Pinpoint the cell where the given text exists, returning its [x, y] midpoint coordinate. 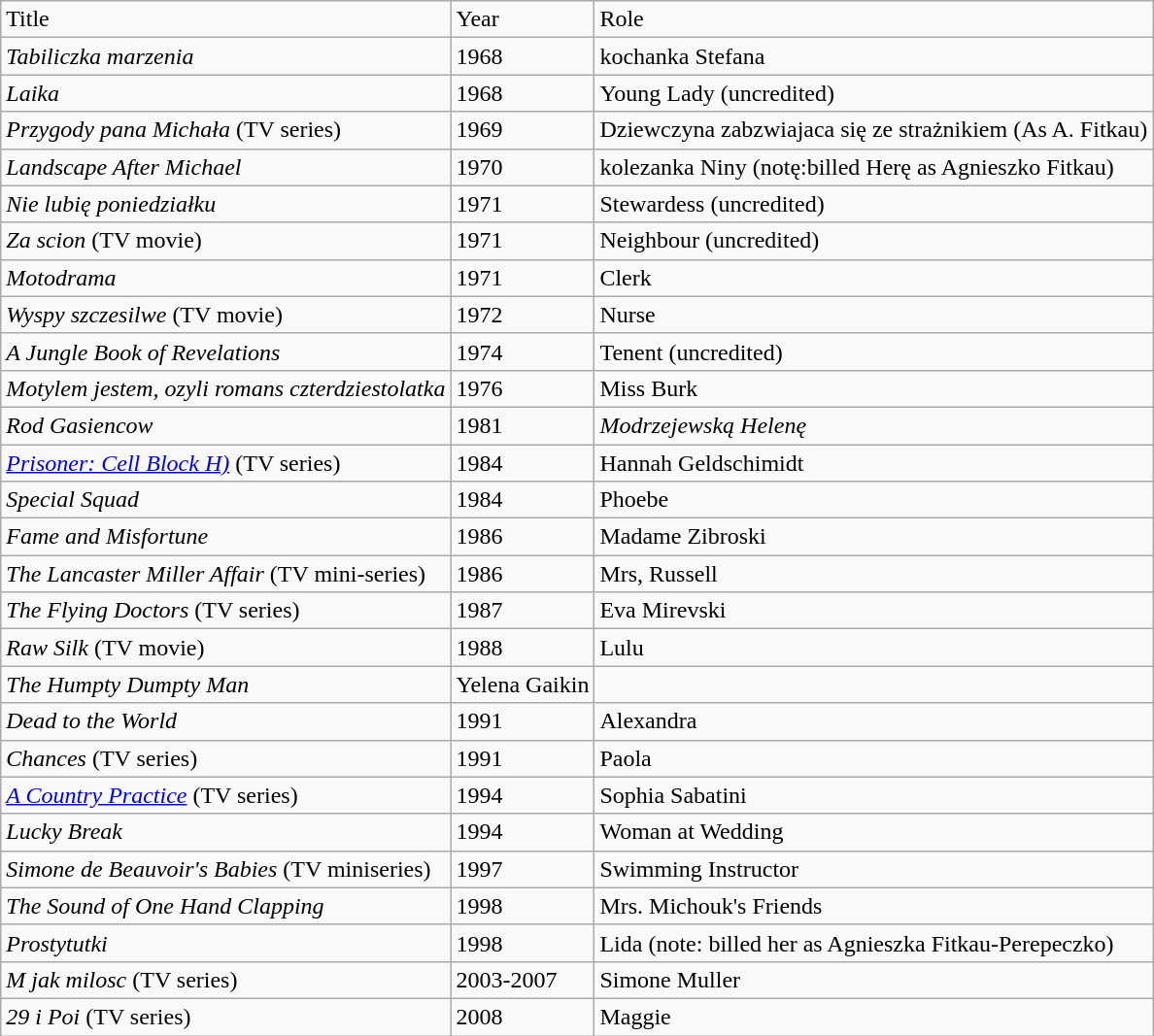
Prostytutki [225, 943]
Neighbour (uncredited) [874, 241]
Chances (TV series) [225, 758]
Laika [225, 93]
kochanka Stefana [874, 56]
Dead to the World [225, 721]
2008 [523, 1017]
Za scion (TV movie) [225, 241]
1970 [523, 167]
Clerk [874, 278]
1988 [523, 648]
M jak milosc (TV series) [225, 980]
Yelena Gaikin [523, 685]
Tabiliczka marzenia [225, 56]
1987 [523, 611]
1969 [523, 130]
Mrs, Russell [874, 574]
kolezanka Niny (notę:billed Herę as Agnieszko Fitkau) [874, 167]
The Lancaster Miller Affair (TV mini-series) [225, 574]
Lida (note: billed her as Agnieszka Fitkau-Perepeczko) [874, 943]
Role [874, 19]
Fame and Misfortune [225, 537]
Motylem jestem, ozyli romans czterdziestolatka [225, 388]
Woman at Wedding [874, 832]
Hannah Geldschimidt [874, 463]
Eva Mirevski [874, 611]
The Sound of One Hand Clapping [225, 906]
Maggie [874, 1017]
Dziewczyna zabzwiajaca się ze strażnikiem (As A. Fitkau) [874, 130]
1997 [523, 869]
2003-2007 [523, 980]
Mrs. Michouk's Friends [874, 906]
Przygody pana Michała (TV series) [225, 130]
1974 [523, 351]
Phoebe [874, 500]
Paola [874, 758]
Year [523, 19]
Young Lady (uncredited) [874, 93]
Wyspy szczesilwe (TV movie) [225, 315]
Sophia Sabatini [874, 795]
Rod Gasiencow [225, 425]
Swimming Instructor [874, 869]
Miss Burk [874, 388]
Nie lubię poniedziałku [225, 204]
Special Squad [225, 500]
The Humpty Dumpty Man [225, 685]
1972 [523, 315]
Motodrama [225, 278]
Lucky Break [225, 832]
Stewardess (uncredited) [874, 204]
Lulu [874, 648]
Simone Muller [874, 980]
A Jungle Book of Revelations [225, 351]
29 i Poi (TV series) [225, 1017]
Madame Zibroski [874, 537]
1976 [523, 388]
Simone de Beauvoir's Babies (TV miniseries) [225, 869]
Title [225, 19]
Tenent (uncredited) [874, 351]
The Flying Doctors (TV series) [225, 611]
Landscape After Michael [225, 167]
A Country Practice (TV series) [225, 795]
Alexandra [874, 721]
Modrzejewską Helenę [874, 425]
1981 [523, 425]
Prisoner: Cell Block H) (TV series) [225, 463]
Nurse [874, 315]
Raw Silk (TV movie) [225, 648]
